Identify which cell holds the provided text, then report its (X, Y) central coordinate. 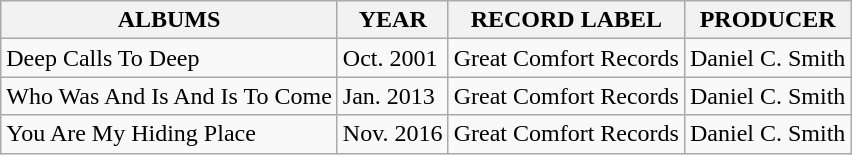
Jan. 2013 (392, 96)
PRODUCER (767, 20)
ALBUMS (170, 20)
Who Was And Is And Is To Come (170, 96)
You Are My Hiding Place (170, 134)
Deep Calls To Deep (170, 58)
Nov. 2016 (392, 134)
RECORD LABEL (566, 20)
YEAR (392, 20)
Oct. 2001 (392, 58)
